Search for the cell housing the specified text and yield its (x, y) center coordinate. 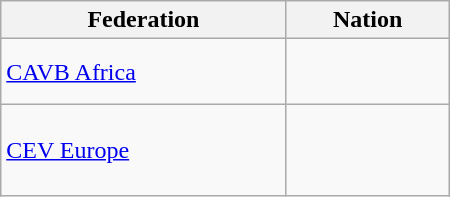
Nation (368, 20)
CAVB Africa (144, 72)
Federation (144, 20)
CEV Europe (144, 150)
